Search for the cell housing the specified text and yield its [x, y] center coordinate. 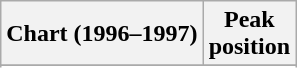
Peakposition [249, 34]
Chart (1996–1997) [102, 34]
